Return [x, y] of the center of cell containing provided text 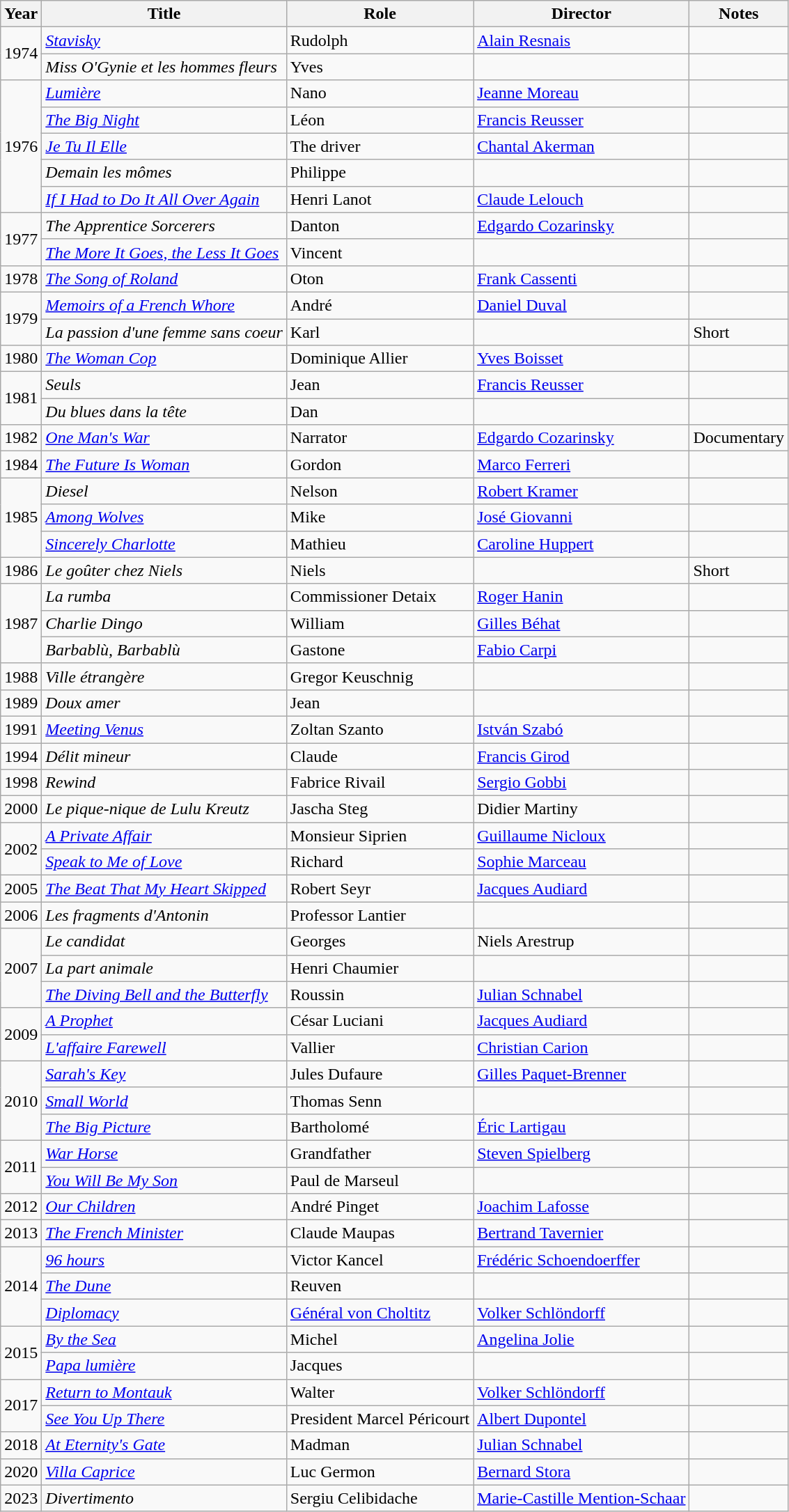
1980 [21, 359]
1988 [21, 676]
Gastone [380, 650]
Meeting Venus [164, 729]
Jeanne Moreau [581, 93]
Angelina Jolie [581, 1339]
The French Minister [164, 1233]
Ville étrangère [164, 676]
See You Up There [164, 1419]
The Woman Cop [164, 359]
The Apprentice Sorcerers [164, 226]
Les fragments d'Antonin [164, 915]
Our Children [164, 1207]
La rumba [164, 597]
2015 [21, 1353]
The Beat That My Heart Skipped [164, 889]
Professor Lantier [380, 915]
You Will Be My Son [164, 1180]
Paul de Marseul [380, 1180]
Yves Boisset [581, 359]
Je Tu Il Elle [164, 146]
Vincent [380, 252]
Du blues dans la tête [164, 412]
Jascha Steg [380, 809]
Lumière [164, 93]
At Eternity's Gate [164, 1445]
The Future Is Woman [164, 465]
Stavisky [164, 40]
Small World [164, 1100]
Victor Kancel [380, 1260]
Villa Caprice [164, 1472]
Mathieu [380, 544]
Mike [380, 517]
Memoirs of a French Whore [164, 305]
1994 [21, 756]
Marie-Castille Mention-Schaar [581, 1498]
Alain Resnais [581, 40]
Didier Martiny [581, 809]
Gilles Paquet-Brenner [581, 1074]
Nelson [380, 491]
Sophie Marceau [581, 862]
La passion d'une femme sans coeur [164, 332]
Guillaume Nicloux [581, 836]
1991 [21, 729]
2002 [21, 849]
The driver [380, 146]
Grandfather [380, 1153]
1977 [21, 239]
2011 [21, 1167]
Rewind [164, 783]
Jules Dufaure [380, 1074]
2023 [21, 1498]
Gregor Keuschnig [380, 676]
Steven Spielberg [581, 1153]
Reuven [380, 1286]
2018 [21, 1445]
Gordon [380, 465]
1989 [21, 703]
A Private Affair [164, 836]
If I Had to Do It All Over Again [164, 199]
Francis Girod [581, 756]
Sarah's Key [164, 1074]
2006 [21, 915]
Speak to Me of Love [164, 862]
Yves [380, 67]
1984 [21, 465]
War Horse [164, 1153]
1998 [21, 783]
Luc Germon [380, 1472]
Danton [380, 226]
The More It Goes, the Less It Goes [164, 252]
Among Wolves [164, 517]
1986 [21, 570]
Le candidat [164, 942]
Claude Maupas [380, 1233]
2007 [21, 968]
Dominique Allier [380, 359]
Bertrand Tavernier [581, 1233]
Vallier [380, 1047]
Seuls [164, 385]
Barbablù, Barbablù [164, 650]
Niels [380, 570]
Jacques [380, 1366]
Henri Lanot [380, 199]
President Marcel Péricourt [380, 1419]
2017 [21, 1405]
Notes [739, 14]
The Dune [164, 1286]
1981 [21, 398]
2014 [21, 1286]
Fabio Carpi [581, 650]
Return to Montauk [164, 1392]
Zoltan Szanto [380, 729]
The Song of Roland [164, 279]
Monsieur Siprien [380, 836]
Chantal Akerman [581, 146]
La part animale [164, 968]
The Big Picture [164, 1127]
Demain les mômes [164, 173]
Bernard Stora [581, 1472]
Christian Carion [581, 1047]
Sergiu Celibidache [380, 1498]
Richard [380, 862]
96 hours [164, 1260]
Léon [380, 120]
Michel [380, 1339]
Fabrice Rivail [380, 783]
Walter [380, 1392]
Frank Cassenti [581, 279]
By the Sea [164, 1339]
Director [581, 14]
Dan [380, 412]
One Man's War [164, 438]
2010 [21, 1100]
Claude Lelouch [581, 199]
Bartholomé [380, 1127]
L'affaire Farewell [164, 1047]
A Prophet [164, 1021]
Thomas Senn [380, 1100]
Daniel Duval [581, 305]
1974 [21, 54]
André Pinget [380, 1207]
Narrator [380, 438]
1976 [21, 146]
Roger Hanin [581, 597]
The Big Night [164, 120]
Claude [380, 756]
Diesel [164, 491]
Niels Arestrup [581, 942]
István Szabó [581, 729]
Doux amer [164, 703]
Le pique-nique de Lulu Kreutz [164, 809]
1978 [21, 279]
César Luciani [380, 1021]
Joachim Lafosse [581, 1207]
Délit mineur [164, 756]
Divertimento [164, 1498]
José Giovanni [581, 517]
Year [21, 14]
Charlie Dingo [164, 623]
2005 [21, 889]
1982 [21, 438]
Sincerely Charlotte [164, 544]
Caroline Huppert [581, 544]
Le goûter chez Niels [164, 570]
2013 [21, 1233]
2009 [21, 1034]
Henri Chaumier [380, 968]
Diplomacy [164, 1313]
Roussin [380, 995]
Éric Lartigau [581, 1127]
Role [380, 14]
Gilles Béhat [581, 623]
Marco Ferreri [581, 465]
Madman [380, 1445]
Robert Seyr [380, 889]
2020 [21, 1472]
Général von Choltitz [380, 1313]
Karl [380, 332]
2012 [21, 1207]
Rudolph [380, 40]
1985 [21, 517]
Nano [380, 93]
Frédéric Schoendoerffer [581, 1260]
Sergio Gobbi [581, 783]
Documentary [739, 438]
Papa lumière [164, 1366]
1979 [21, 318]
1987 [21, 623]
Georges [380, 942]
William [380, 623]
André [380, 305]
Albert Dupontel [581, 1419]
Philippe [380, 173]
The Diving Bell and the Butterfly [164, 995]
Miss O'Gynie et les hommes fleurs [164, 67]
Title [164, 14]
Oton [380, 279]
2000 [21, 809]
Robert Kramer [581, 491]
Commissioner Detaix [380, 597]
